Find where the given text appears and provide that cell's center as [X, Y] coordinate. 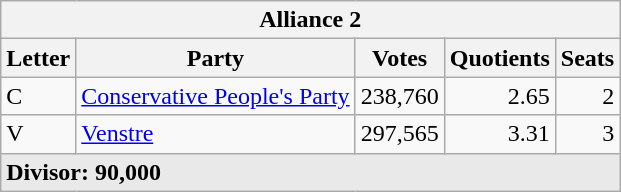
2 [587, 96]
3.31 [500, 134]
Conservative People's Party [216, 96]
Party [216, 58]
Alliance 2 [310, 20]
Seats [587, 58]
Quotients [500, 58]
2.65 [500, 96]
297,565 [400, 134]
Letter [38, 58]
V [38, 134]
C [38, 96]
238,760 [400, 96]
Divisor: 90,000 [310, 172]
Venstre [216, 134]
3 [587, 134]
Votes [400, 58]
